Provide the [x, y] coordinate of the cell's center where the given text is located.  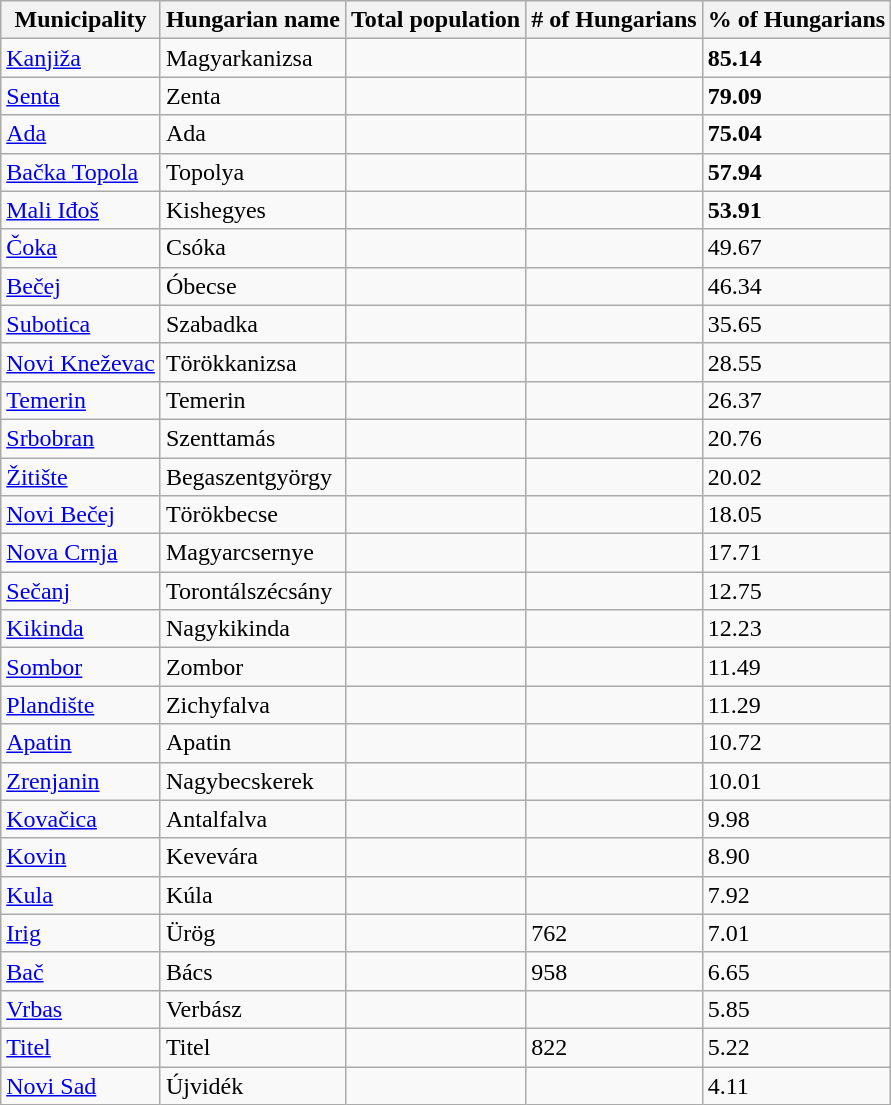
Antalfalva [252, 819]
Hungarian name [252, 20]
Čoka [81, 248]
Csóka [252, 248]
85.14 [796, 58]
Kishegyes [252, 210]
Zichyfalva [252, 705]
Begaszentgyörgy [252, 477]
6.65 [796, 971]
Plandište [81, 705]
Žitište [81, 477]
Bács [252, 971]
Kúla [252, 895]
Zrenjanin [81, 781]
Bač [81, 971]
79.09 [796, 96]
Kovačica [81, 819]
5.85 [796, 1009]
Újvidék [252, 1085]
Bečej [81, 286]
Nagykikinda [252, 629]
17.71 [796, 553]
Novi Kneževac [81, 362]
822 [614, 1047]
11.29 [796, 705]
5.22 [796, 1047]
4.11 [796, 1085]
Sečanj [81, 591]
26.37 [796, 400]
Óbecse [252, 286]
Srbobran [81, 438]
# of Hungarians [614, 20]
Ürög [252, 933]
Irig [81, 933]
Novi Sad [81, 1085]
Magyarkanizsa [252, 58]
10.72 [796, 743]
Kikinda [81, 629]
28.55 [796, 362]
11.49 [796, 667]
Vrbas [81, 1009]
762 [614, 933]
Total population [435, 20]
49.67 [796, 248]
Mali Iđoš [81, 210]
Zenta [252, 96]
12.23 [796, 629]
20.76 [796, 438]
Kanjiža [81, 58]
8.90 [796, 857]
Nova Crnja [81, 553]
Municipality [81, 20]
20.02 [796, 477]
57.94 [796, 172]
Szabadka [252, 324]
7.01 [796, 933]
Torontálszécsány [252, 591]
Bačka Topola [81, 172]
Senta [81, 96]
Sombor [81, 667]
7.92 [796, 895]
Subotica [81, 324]
Magyarcsernye [252, 553]
75.04 [796, 134]
Verbász [252, 1009]
10.01 [796, 781]
Kovin [81, 857]
Törökkanizsa [252, 362]
12.75 [796, 591]
Törökbecse [252, 515]
Topolya [252, 172]
9.98 [796, 819]
Novi Bečej [81, 515]
958 [614, 971]
Nagybecskerek [252, 781]
% of Hungarians [796, 20]
Zombor [252, 667]
35.65 [796, 324]
Kula [81, 895]
46.34 [796, 286]
Szenttamás [252, 438]
53.91 [796, 210]
18.05 [796, 515]
Kevevára [252, 857]
